Pinpoint the cell where the given text exists, returning its [X, Y] midpoint coordinate. 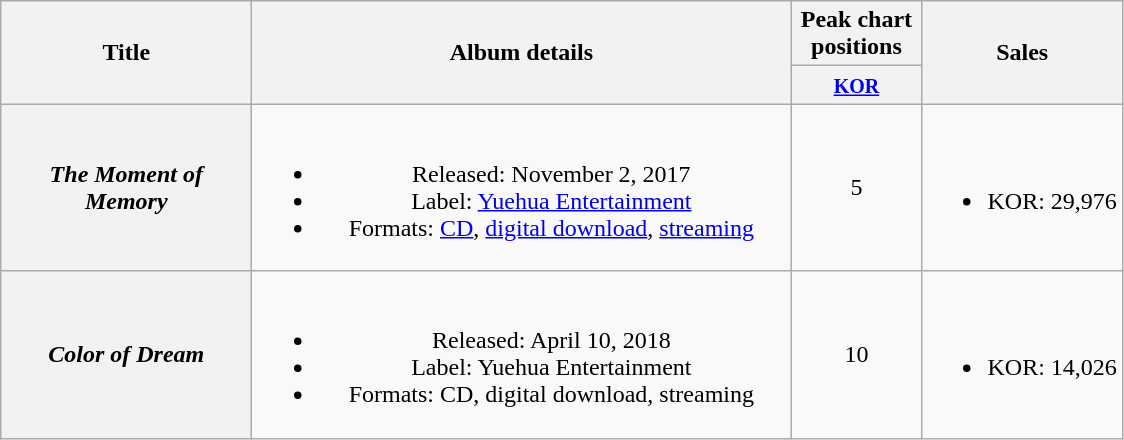
10 [856, 354]
KOR: 29,976 [1022, 188]
KOR [856, 85]
The Moment of Memory [126, 188]
Title [126, 52]
Sales [1022, 52]
Released: November 2, 2017Label: Yuehua EntertainmentFormats: CD, digital download, streaming [522, 188]
Released: April 10, 2018Label: Yuehua EntertainmentFormats: CD, digital download, streaming [522, 354]
5 [856, 188]
KOR: 14,026 [1022, 354]
Peak chart positions [856, 34]
Color of Dream [126, 354]
Album details [522, 52]
